For the text-containing cell, return its midpoint in [X, Y] coordinate format. 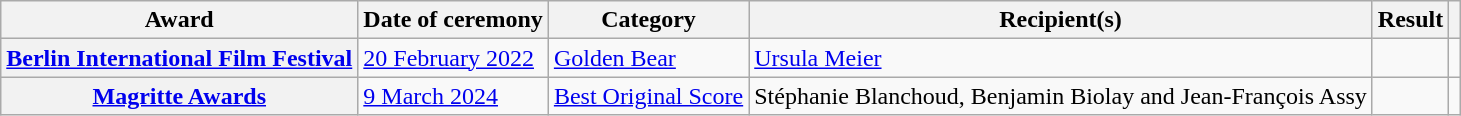
Berlin International Film Festival [180, 58]
Golden Bear [648, 58]
20 February 2022 [454, 58]
Category [648, 20]
9 March 2024 [454, 96]
Award [180, 20]
Ursula Meier [1061, 58]
Best Original Score [648, 96]
Date of ceremony [454, 20]
Magritte Awards [180, 96]
Recipient(s) [1061, 20]
Stéphanie Blanchoud, Benjamin Biolay and Jean-François Assy [1061, 96]
Result [1410, 20]
